Extract the [x, y] coordinate from the center of the cell holding the provided text.  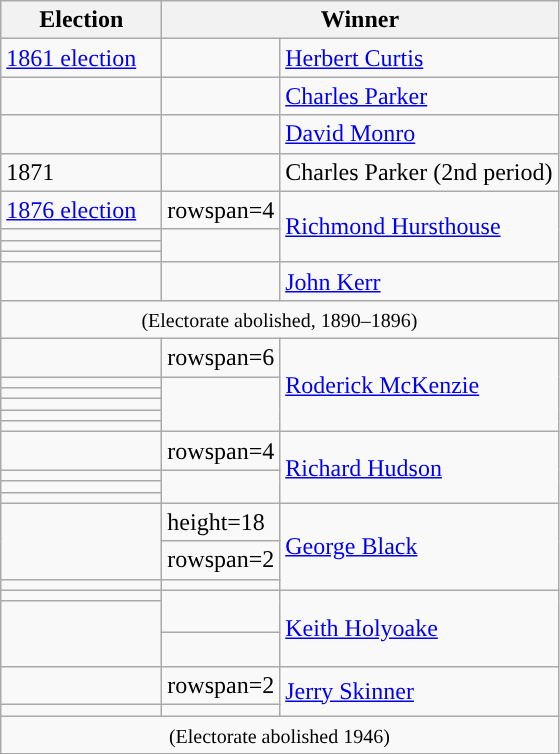
George Black [419, 546]
Herbert Curtis [419, 58]
1876 election [82, 210]
Richmond Hursthouse [419, 226]
Charles Parker [419, 96]
1861 election [82, 58]
height=18 [221, 522]
1871 [82, 172]
(Electorate abolished 1946) [280, 735]
David Monro [419, 134]
Keith Holyoake [419, 628]
Roderick McKenzie [419, 384]
(Electorate abolished, 1890–1896) [280, 319]
Charles Parker (2nd period) [419, 172]
Jerry Skinner [419, 690]
John Kerr [419, 281]
Winner [360, 20]
Richard Hudson [419, 468]
rowspan=6 [221, 357]
Election [82, 20]
